Output the (X, Y) coordinate of the center of the cell containing the given text.  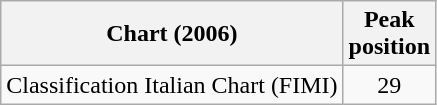
Classification Italian Chart (FIMI) (172, 85)
Chart (2006) (172, 34)
29 (389, 85)
Peakposition (389, 34)
